Return [X, Y] of the center of cell containing provided text 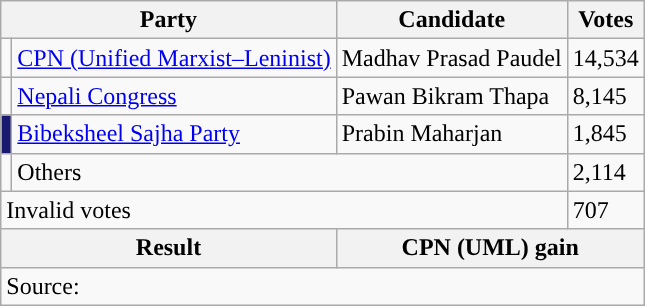
Source: [323, 286]
CPN (Unified Marxist–Leninist) [174, 58]
Others [290, 172]
Bibeksheel Sajha Party [174, 134]
2,114 [606, 172]
Prabin Maharjan [452, 134]
Madhav Prasad Paudel [452, 58]
Invalid votes [284, 210]
1,845 [606, 134]
Result [168, 248]
8,145 [606, 96]
14,534 [606, 58]
Votes [606, 20]
Party [168, 20]
Nepali Congress [174, 96]
707 [606, 210]
CPN (UML) gain [490, 248]
Pawan Bikram Thapa [452, 96]
Candidate [452, 20]
